Capture the cell that displays the provided text and extract its [x, y] central coordinate. 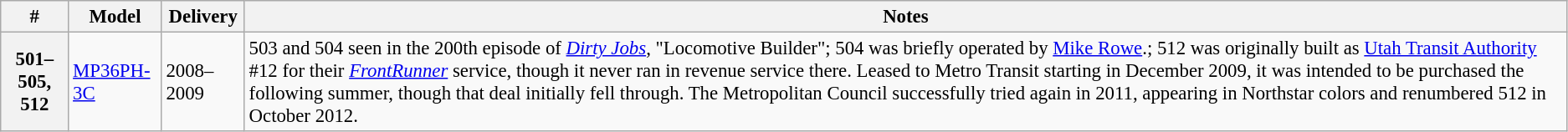
Notes [905, 17]
2008–2009 [202, 82]
501–505, 512 [35, 82]
MP36PH-3C [115, 82]
# [35, 17]
Model [115, 17]
Delivery [202, 17]
